For the text-containing cell, return its midpoint in (X, Y) coordinate format. 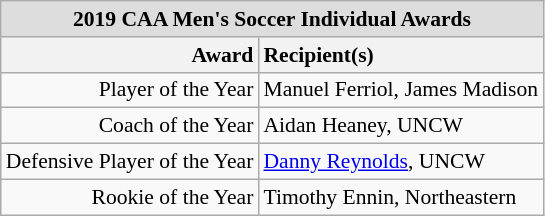
Award (130, 55)
Aidan Heaney, UNCW (400, 126)
2019 CAA Men's Soccer Individual Awards (272, 19)
Timothy Ennin, Northeastern (400, 197)
Rookie of the Year (130, 197)
Manuel Ferriol, James Madison (400, 90)
Coach of the Year (130, 126)
Danny Reynolds, UNCW (400, 162)
Player of the Year (130, 90)
Recipient(s) (400, 55)
Defensive Player of the Year (130, 162)
